Identify which cell holds the provided text, then report its [X, Y] central coordinate. 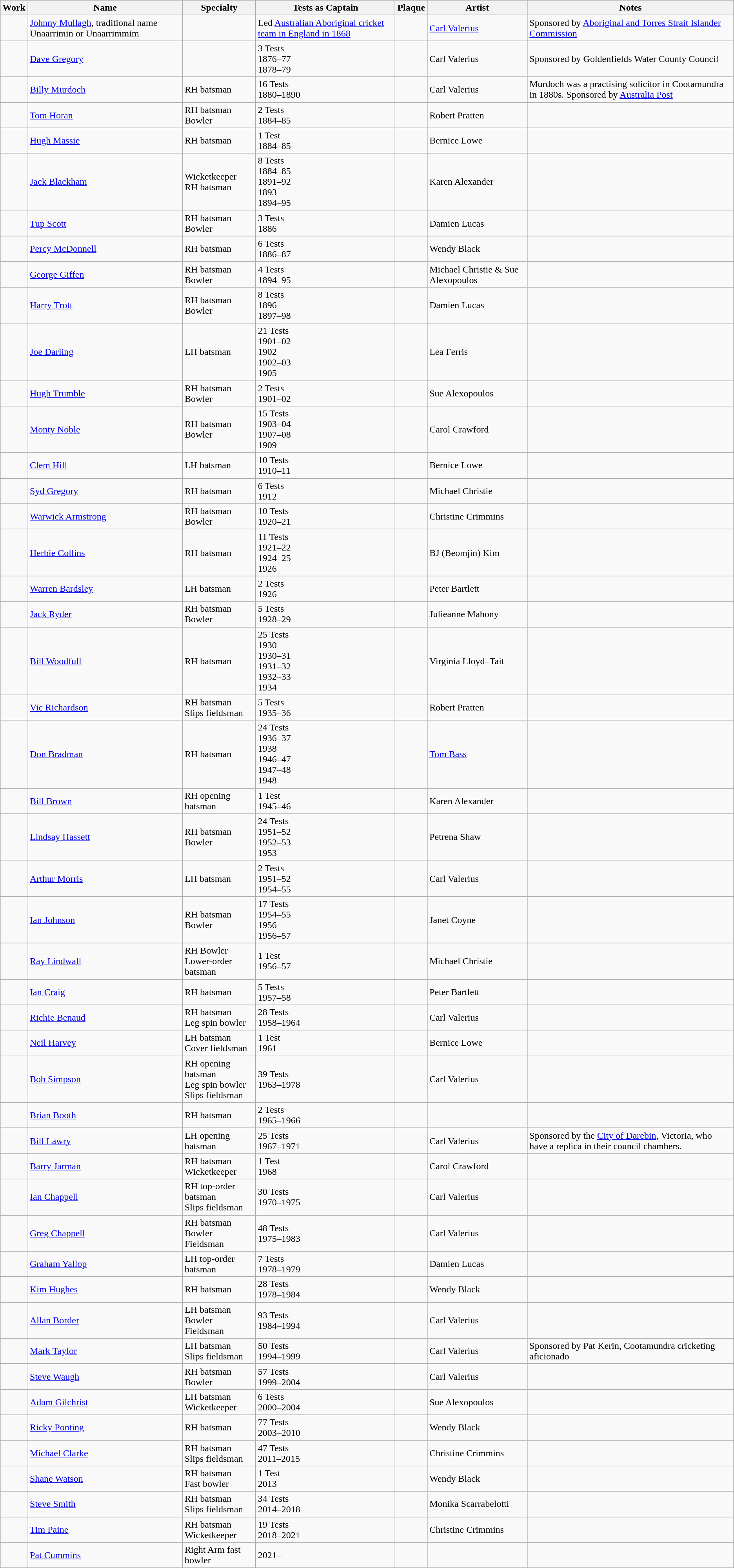
21 Tests1901–0219021902–031905 [325, 352]
Plaque [411, 8]
Herbie Collins [105, 553]
2 Tests1951–521954–55 [325, 878]
Harry Trott [105, 305]
30 Tests1970–1975 [325, 1197]
Tup Scott [105, 223]
Michael Clarke [105, 1453]
1 Test2013 [325, 1479]
25 Tests19301930–311931–321932–331934 [325, 661]
3 Tests1876–771878–79 [325, 59]
Virginia Lloyd–Tait [478, 661]
Janet Coyne [478, 920]
Percy McDonnell [105, 249]
1 Test1945–46 [325, 801]
Lea Ferris [478, 352]
77 Tests2003–2010 [325, 1427]
16 Tests1880–1890 [325, 89]
Bill Woodfull [105, 661]
Mark Taylor [105, 1351]
Tom Horan [105, 115]
5 Tests1957–58 [325, 992]
Monika Scarrabelotti [478, 1504]
Graham Yallop [105, 1264]
Hugh Massie [105, 140]
LH batsmanSlips fieldsman [219, 1351]
25 Tests1967–1971 [325, 1141]
6 Tests1912 [325, 491]
Neil Harvey [105, 1043]
2 Tests1901–02 [325, 393]
Lindsay Hassett [105, 837]
BJ (Beomjin) Kim [478, 553]
Clem Hill [105, 466]
Murdoch was a practising solicitor in Cootamundra in 1880s. Sponsored by Australia Post [630, 89]
RH BowlerLower-order batsman [219, 961]
Ian Craig [105, 992]
RH top-order batsmanSlips fieldsman [219, 1197]
Arthur Morris [105, 878]
50 Tests1994–1999 [325, 1351]
LH batsmanCover fieldsman [219, 1043]
6 Tests2000–2004 [325, 1402]
39 Tests1963–1978 [325, 1079]
Led Australian Aboriginal cricket team in England in 1868 [325, 28]
Johnny Mullagh, traditional name Unaarrimin or Unaarrimmim [105, 28]
Right Arm fast bowler [219, 1555]
RH batsmanFast bowler [219, 1479]
Specialty [219, 8]
Sponsored by Goldenfields Water County Council [630, 59]
1 Test1961 [325, 1043]
Joe Darling [105, 352]
24 Tests1936–3719381946–471947–481948 [325, 754]
RH opening batsman [219, 801]
1 Test1884–85 [325, 140]
10 Tests1910–11 [325, 466]
Warwick Armstrong [105, 517]
Sponsored by Pat Kerin, Cootamundra cricketing aficionado [630, 1351]
5 Tests1935–36 [325, 707]
2021– [325, 1555]
11 Tests1921–221924–251926 [325, 553]
17 Tests 1954–5519561956–57 [325, 920]
Warren Bardsley [105, 589]
Brian Booth [105, 1115]
Barry Jarman [105, 1166]
57 Tests1999–2004 [325, 1376]
Ray Lindwall [105, 961]
Steve Waugh [105, 1376]
LH opening batsman [219, 1141]
Name [105, 8]
Steve Smith [105, 1504]
Tim Paine [105, 1530]
47 Tests2011–2015 [325, 1453]
Work [14, 8]
Adam Gilchrist [105, 1402]
LH batsmanWicketkeeper [219, 1402]
28 Tests1978–1984 [325, 1289]
Artist [478, 8]
LH batsmanBowlerFieldsman [219, 1320]
RH opening batsmanLeg spin bowlerSlips fieldsman [219, 1079]
George Giffen [105, 274]
Don Bradman [105, 754]
7 Tests1978–1979 [325, 1264]
1 Test1956–57 [325, 961]
RH batsmanBowlerFieldsman [219, 1233]
Notes [630, 8]
3 Tests1886 [325, 223]
28 Tests1958–1964 [325, 1018]
24 Tests1951–521952–531953 [325, 837]
Petrena Shaw [478, 837]
Monty Noble [105, 430]
8 Tests18961897–98 [325, 305]
Ian Johnson [105, 920]
Michael Christie & Sue Alexopoulos [478, 274]
1 Test1968 [325, 1166]
Syd Gregory [105, 491]
LH top-order batsman [219, 1264]
Kim Hughes [105, 1289]
2 Tests1965–1966 [325, 1115]
Richie Benaud [105, 1018]
Shane Watson [105, 1479]
Julieanne Mahony [478, 614]
Dave Gregory [105, 59]
Ricky Ponting [105, 1427]
Ian Chappell [105, 1197]
2 Tests1926 [325, 589]
Pat Cummins [105, 1555]
Greg Chappell [105, 1233]
4 Tests1894–95 [325, 274]
34 Tests2014–2018 [325, 1504]
Vic Richardson [105, 707]
19 Tests2018–2021 [325, 1530]
Sponsored by Aboriginal and Torres Strait Islander Commission [630, 28]
Jack Ryder [105, 614]
Tom Bass [478, 754]
Tests as Captain [325, 8]
Bill Lawry [105, 1141]
Sponsored by the City of Darebin, Victoria, who have a replica in their council chambers. [630, 1141]
8 Tests1884–851891–9218931894–95 [325, 182]
Hugh Trumble [105, 393]
5 Tests1928–29 [325, 614]
10 Tests1920–21 [325, 517]
WicketkeeperRH batsman [219, 182]
2 Tests1884–85 [325, 115]
48 Tests1975–1983 [325, 1233]
RH batsmanLeg spin bowler [219, 1018]
Billy Murdoch [105, 89]
15 Tests1903–041907–081909 [325, 430]
6 Tests1886–87 [325, 249]
Jack Blackham [105, 182]
93 Tests1984–1994 [325, 1320]
Bob Simpson [105, 1079]
Bill Brown [105, 801]
Allan Border [105, 1320]
